For the text-containing cell, return its midpoint in [x, y] coordinate format. 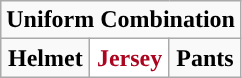
Helmet [46, 58]
Uniform Combination [121, 20]
Jersey [130, 58]
Pants [204, 58]
